Return the [X, Y] coordinate for the center point of the cell that contains the specified text.  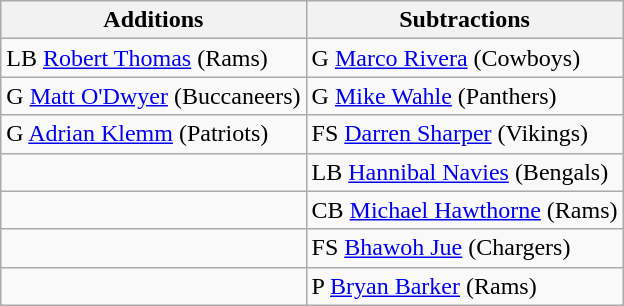
P Bryan Barker (Rams) [464, 286]
LB Hannibal Navies (Bengals) [464, 172]
CB Michael Hawthorne (Rams) [464, 210]
G Adrian Klemm (Patriots) [154, 134]
G Matt O'Dwyer (Buccaneers) [154, 96]
FS Darren Sharper (Vikings) [464, 134]
G Mike Wahle (Panthers) [464, 96]
Subtractions [464, 20]
G Marco Rivera (Cowboys) [464, 58]
FS Bhawoh Jue (Chargers) [464, 248]
LB Robert Thomas (Rams) [154, 58]
Additions [154, 20]
